Extract the (X, Y) coordinate from the center of the cell holding the provided text.  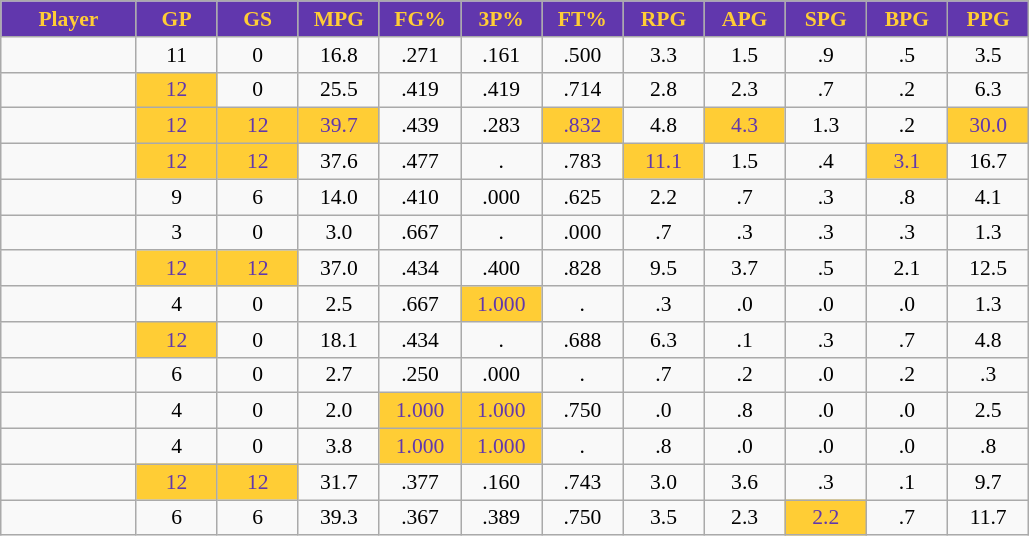
APG (744, 19)
12.5 (988, 269)
9.5 (664, 269)
39.7 (338, 126)
.4 (826, 162)
.832 (582, 126)
3 (176, 233)
25.5 (338, 90)
39.3 (338, 518)
.367 (420, 518)
16.8 (338, 55)
4.1 (988, 197)
11.7 (988, 518)
.377 (420, 482)
2.0 (338, 411)
.688 (582, 340)
SPG (826, 19)
.250 (420, 375)
.439 (420, 126)
FT% (582, 19)
30.0 (988, 126)
3.1 (906, 162)
4.3 (744, 126)
2.1 (906, 269)
RPG (664, 19)
31.7 (338, 482)
BPG (906, 19)
.477 (420, 162)
11.1 (664, 162)
16.7 (988, 162)
.410 (420, 197)
.271 (420, 55)
.625 (582, 197)
.9 (826, 55)
.783 (582, 162)
3.7 (744, 269)
GP (176, 19)
.160 (502, 482)
3.8 (338, 447)
GS (258, 19)
.828 (582, 269)
3P% (502, 19)
.283 (502, 126)
2.8 (664, 90)
11 (176, 55)
.714 (582, 90)
18.1 (338, 340)
9 (176, 197)
9.7 (988, 482)
2.7 (338, 375)
.743 (582, 482)
37.6 (338, 162)
MPG (338, 19)
.500 (582, 55)
.389 (502, 518)
Player (68, 19)
.400 (502, 269)
PPG (988, 19)
3.3 (664, 55)
FG% (420, 19)
37.0 (338, 269)
14.0 (338, 197)
3.6 (744, 482)
.161 (502, 55)
